Locate the cell with the specified text and output its (x, y) center coordinate. 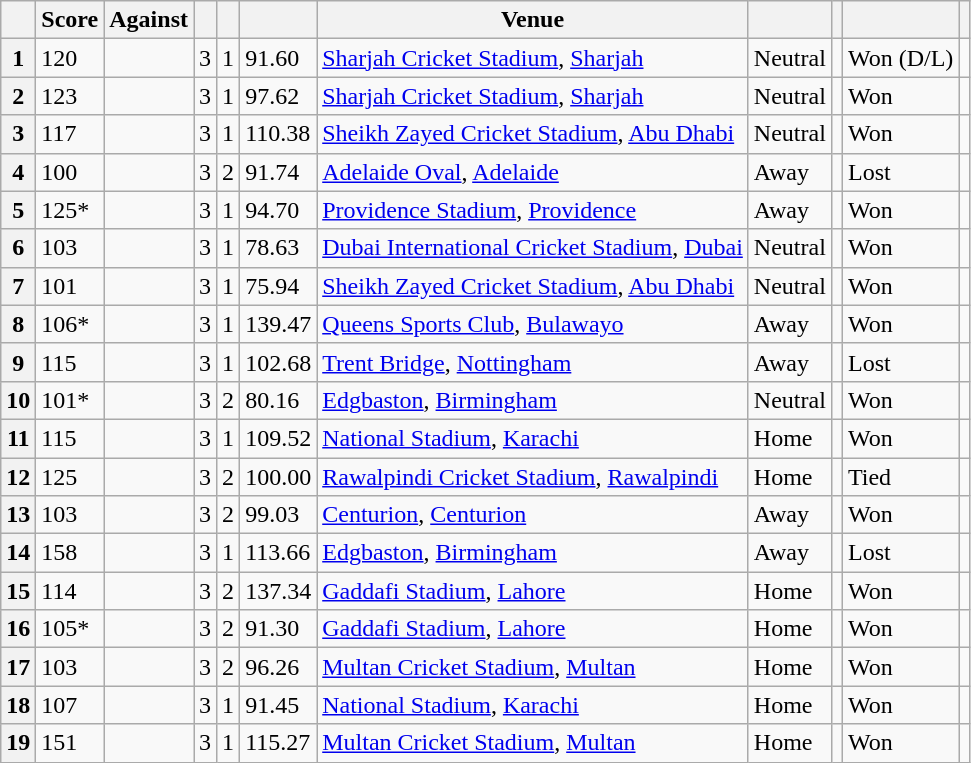
91.60 (278, 58)
151 (70, 743)
137.34 (278, 591)
Centurion, Centurion (533, 515)
120 (70, 58)
101 (70, 286)
6 (18, 248)
Score (70, 20)
14 (18, 553)
114 (70, 591)
139.47 (278, 324)
17 (18, 667)
Against (149, 20)
117 (70, 134)
18 (18, 705)
78.63 (278, 248)
Trent Bridge, Nottingham (533, 362)
96.26 (278, 667)
16 (18, 629)
100.00 (278, 477)
97.62 (278, 96)
8 (18, 324)
Venue (533, 20)
7 (18, 286)
123 (70, 96)
110.38 (278, 134)
10 (18, 400)
102.68 (278, 362)
Tied (900, 477)
4 (18, 172)
Rawalpindi Cricket Stadium, Rawalpindi (533, 477)
13 (18, 515)
158 (70, 553)
Won (D/L) (900, 58)
109.52 (278, 438)
Queens Sports Club, Bulawayo (533, 324)
91.74 (278, 172)
125* (70, 210)
75.94 (278, 286)
9 (18, 362)
Providence Stadium, Providence (533, 210)
100 (70, 172)
19 (18, 743)
Adelaide Oval, Adelaide (533, 172)
80.16 (278, 400)
99.03 (278, 515)
91.30 (278, 629)
105* (70, 629)
12 (18, 477)
15 (18, 591)
107 (70, 705)
106* (70, 324)
115.27 (278, 743)
11 (18, 438)
101* (70, 400)
Dubai International Cricket Stadium, Dubai (533, 248)
91.45 (278, 705)
125 (70, 477)
5 (18, 210)
94.70 (278, 210)
113.66 (278, 553)
